From the cell containing the given text, extract its center point as [X, Y] coordinate. 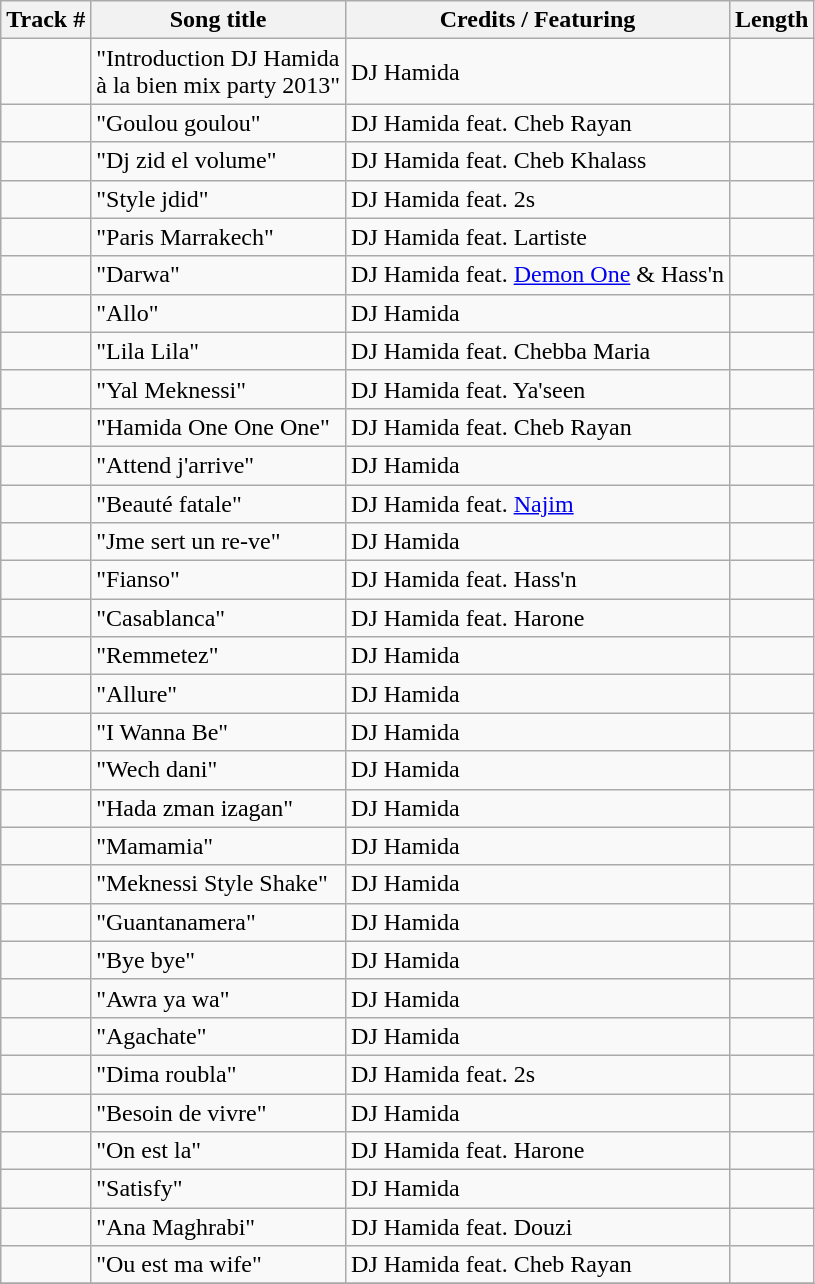
"Satisfy" [218, 1189]
"Meknessi Style Shake" [218, 884]
"Besoin de vivre" [218, 1113]
Credits / Featuring [538, 20]
"Ou est ma wife" [218, 1265]
DJ Hamida feat. Ya'seen [538, 389]
"Hamida One One One" [218, 427]
"Mamamia" [218, 846]
"On est la" [218, 1151]
"Style jdid" [218, 199]
"Bye bye" [218, 960]
"Wech dani" [218, 770]
"Fianso" [218, 580]
Song title [218, 20]
"Beauté fatale" [218, 503]
"Agachate" [218, 1036]
"Allo" [218, 313]
"Jme sert un re-ve" [218, 542]
DJ Hamida feat. Demon One & Hass'n [538, 275]
"I Wanna Be" [218, 732]
"Attend j'arrive" [218, 465]
"Hada zman izagan" [218, 808]
"Paris Marrakech" [218, 237]
"Goulou goulou" [218, 123]
DJ Hamida feat. Chebba Maria [538, 351]
"Yal Meknessi" [218, 389]
"Awra ya wa" [218, 998]
"Allure" [218, 694]
"Remmetez" [218, 656]
DJ Hamida feat. Najim [538, 503]
"Introduction DJ Hamida à la bien mix party 2013" [218, 72]
"Lila Lila" [218, 351]
"Casablanca" [218, 618]
Length [771, 20]
DJ Hamida feat. Cheb Khalass [538, 161]
DJ Hamida feat. Hass'n [538, 580]
"Guantanamera" [218, 922]
"Darwa" [218, 275]
"Ana Maghrabi" [218, 1227]
DJ Hamida feat. Douzi [538, 1227]
"Dj zid el volume" [218, 161]
Track # [46, 20]
"Dima roubla" [218, 1074]
DJ Hamida feat. Lartiste [538, 237]
